For the text-containing cell, return its midpoint in [X, Y] coordinate format. 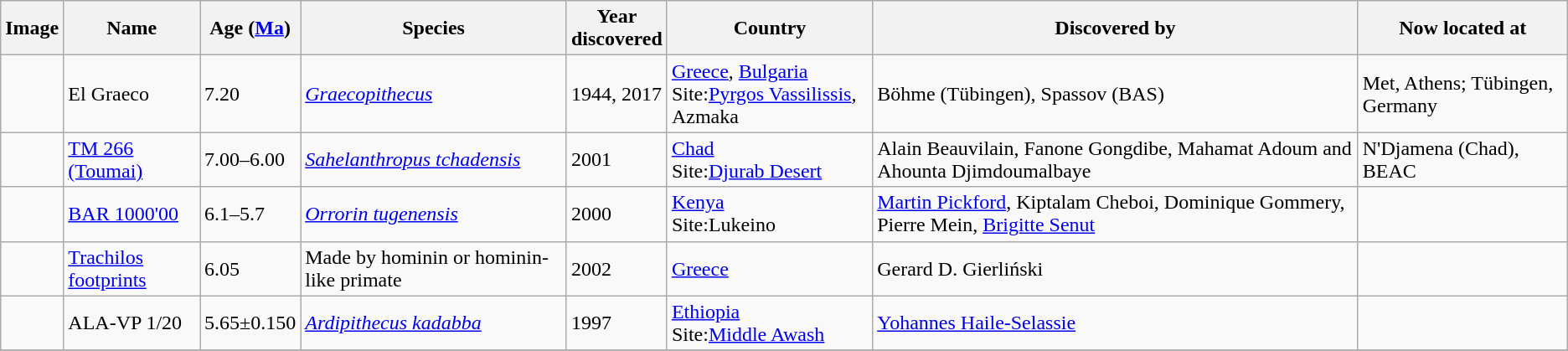
1944, 2017 [616, 94]
Orrorin tugenensis [434, 214]
BAR 1000'00 [132, 214]
Country [769, 28]
Name [132, 28]
1997 [616, 323]
6.1–5.7 [250, 214]
Greece, BulgariaSite:Pyrgos Vassilissis, Azmaka [769, 94]
Met, Athens; Tübingen, Germany [1462, 94]
Made by hominin or hominin-like primate [434, 268]
Gerard D. Gierliński [1116, 268]
Species [434, 28]
2000 [616, 214]
ALA-VP 1/20 [132, 323]
N'Djamena (Chad), BEAC [1462, 159]
ChadSite:Djurab Desert [769, 159]
Graecopithecus [434, 94]
Yohannes Haile-Selassie [1116, 323]
7.00–6.00 [250, 159]
2002 [616, 268]
Trachilos footprints [132, 268]
EthiopiaSite:Middle Awash [769, 323]
6.05 [250, 268]
Greece [769, 268]
Sahelanthropus tchadensis [434, 159]
Martin Pickford, Kiptalam Cheboi, Dominique Gommery, Pierre Mein, Brigitte Senut [1116, 214]
Image [32, 28]
7.20 [250, 94]
Yeardiscovered [616, 28]
Böhme (Tübingen), Spassov (BAS) [1116, 94]
Alain Beauvilain, Fanone Gongdibe, Mahamat Adoum and Ahounta Djimdoumalbaye [1116, 159]
El Graeco [132, 94]
Now located at [1462, 28]
Ardipithecus kadabba [434, 323]
Age (Ma) [250, 28]
TM 266 (Toumai) [132, 159]
2001 [616, 159]
5.65±0.150 [250, 323]
KenyaSite:Lukeino [769, 214]
Discovered by [1116, 28]
